Identify which cell holds the provided text, then report its [x, y] central coordinate. 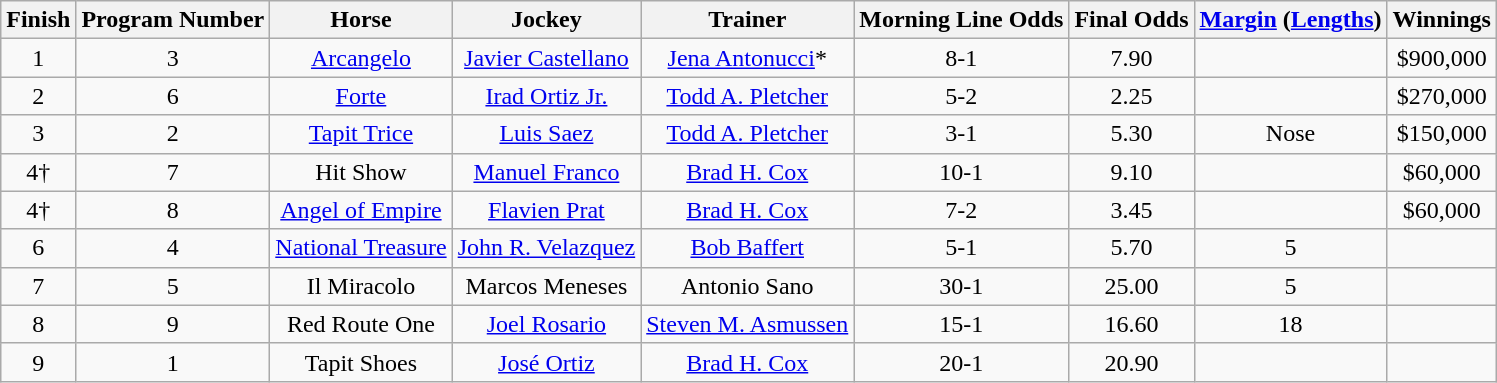
Winnings [1442, 20]
$150,000 [1442, 134]
Nose [1290, 134]
Finish [38, 20]
Flavien Prat [546, 210]
Il Miracolo [361, 286]
5-2 [962, 96]
Marcos Meneses [546, 286]
3.45 [1132, 210]
7-2 [962, 210]
Arcangelo [361, 58]
7.90 [1132, 58]
$270,000 [1442, 96]
Steven M. Asmussen [748, 324]
José Ortiz [546, 362]
Hit Show [361, 172]
18 [1290, 324]
30-1 [962, 286]
5.30 [1132, 134]
Margin (Lengths) [1290, 20]
National Treasure [361, 248]
8-1 [962, 58]
Manuel Franco [546, 172]
20.90 [1132, 362]
Antonio Sano [748, 286]
Horse [361, 20]
Angel of Empire [361, 210]
Bob Baffert [748, 248]
Jena Antonucci* [748, 58]
Final Odds [1132, 20]
25.00 [1132, 286]
5-1 [962, 248]
16.60 [1132, 324]
4 [173, 248]
Trainer [748, 20]
Tapit Shoes [361, 362]
Joel Rosario [546, 324]
John R. Velazquez [546, 248]
15-1 [962, 324]
20-1 [962, 362]
Program Number [173, 20]
2.25 [1132, 96]
$900,000 [1442, 58]
Morning Line Odds [962, 20]
9.10 [1132, 172]
10-1 [962, 172]
Tapit Trice [361, 134]
Red Route One [361, 324]
Forte [361, 96]
3-1 [962, 134]
Irad Ortiz Jr. [546, 96]
5.70 [1132, 248]
Javier Castellano [546, 58]
Jockey [546, 20]
Luis Saez [546, 134]
